Pinpoint the cell where the given text exists, returning its [x, y] midpoint coordinate. 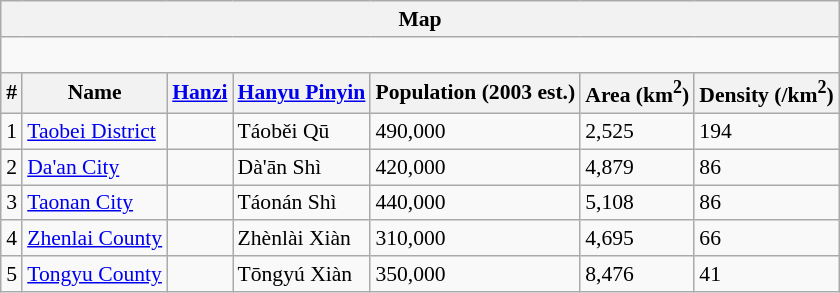
66 [766, 238]
Hanzi [200, 92]
194 [766, 131]
Density (/km2) [766, 92]
5,108 [637, 203]
Population (2003 est.) [475, 92]
Zhènlài Xiàn [302, 238]
310,000 [475, 238]
41 [766, 274]
Name [94, 92]
Map [420, 19]
1 [12, 131]
Dà'ān Shì [302, 167]
4,695 [637, 238]
350,000 [475, 274]
Zhenlai County [94, 238]
2,525 [637, 131]
2 [12, 167]
Hanyu Pinyin [302, 92]
4,879 [637, 167]
490,000 [475, 131]
Tōngyú Xiàn [302, 274]
Táonán Shì [302, 203]
8,476 [637, 274]
Tongyu County [94, 274]
3 [12, 203]
Taonan City [94, 203]
Taobei District [94, 131]
Da'an City [94, 167]
4 [12, 238]
Area (km2) [637, 92]
Táoběi Qū [302, 131]
5 [12, 274]
# [12, 92]
420,000 [475, 167]
440,000 [475, 203]
